Search for the cell housing the specified text and yield its (x, y) center coordinate. 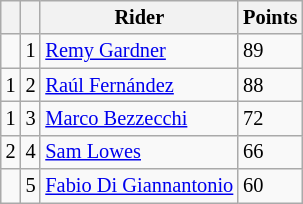
3 (31, 118)
66 (270, 152)
Fabio Di Giannantonio (139, 186)
Marco Bezzecchi (139, 118)
89 (270, 51)
Sam Lowes (139, 152)
Rider (139, 17)
5 (31, 186)
88 (270, 85)
72 (270, 118)
Points (270, 17)
4 (31, 152)
Raúl Fernández (139, 85)
60 (270, 186)
Remy Gardner (139, 51)
